Detect which cell encompasses the target text, then output its [X, Y] center coordinate. 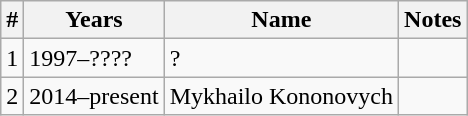
2 [12, 96]
Name [281, 20]
Mykhailo Kononovych [281, 96]
? [281, 58]
1 [12, 58]
1997–???? [94, 58]
Years [94, 20]
Notes [433, 20]
# [12, 20]
2014–present [94, 96]
